For the text-containing cell, return its midpoint in [x, y] coordinate format. 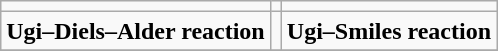
Ugi–Diels–Alder reaction [136, 31]
Ugi–Smiles reaction [388, 31]
